From the cell containing the given text, extract its center point as [X, Y] coordinate. 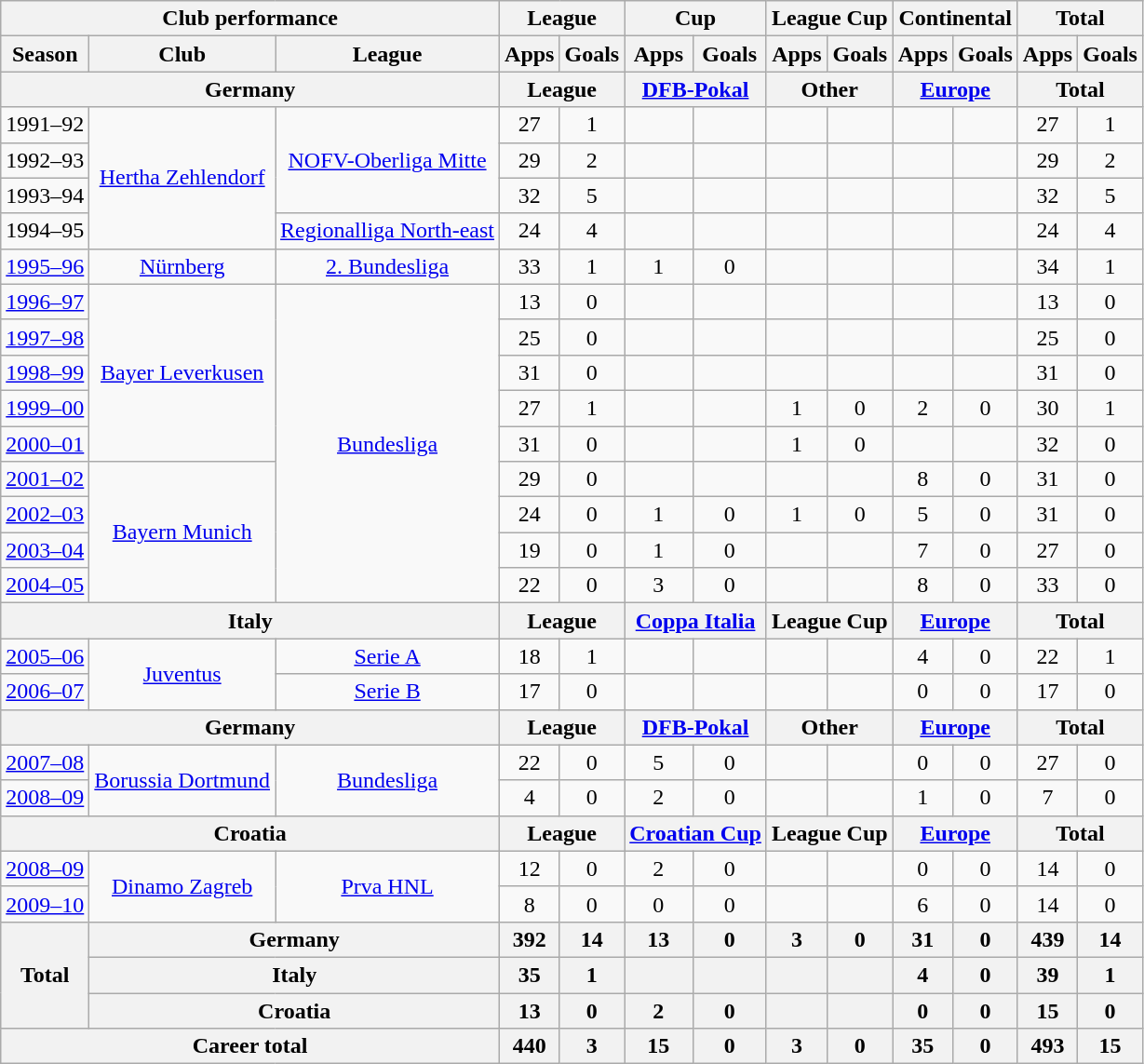
2. Bundesliga [387, 266]
Cup [696, 19]
2005–06 [45, 656]
1992–93 [45, 160]
19 [530, 550]
6 [922, 904]
1999–00 [45, 408]
39 [1047, 975]
Career total [250, 1046]
Bayer Leverkusen [182, 372]
2001–02 [45, 479]
1997–98 [45, 337]
440 [530, 1046]
Prva HNL [387, 886]
Dinamo Zagreb [182, 886]
2002–03 [45, 515]
34 [1047, 266]
Hertha Zehlendorf [182, 178]
439 [1047, 939]
2004–05 [45, 586]
1998–99 [45, 372]
493 [1047, 1046]
1993–94 [45, 195]
Juventus [182, 674]
1991–92 [45, 125]
Croatian Cup [696, 833]
Continental [955, 19]
2003–04 [45, 550]
12 [530, 869]
Borussia Dortmund [182, 780]
1996–97 [45, 302]
1995–96 [45, 266]
Coppa Italia [696, 621]
NOFV-Oberliga Mitte [387, 160]
Serie B [387, 692]
18 [530, 656]
Nürnberg [182, 266]
2000–01 [45, 444]
Regionalliga North-east [387, 231]
Serie A [387, 656]
2006–07 [45, 692]
2007–08 [45, 762]
30 [1047, 408]
Club performance [250, 19]
Season [45, 54]
1994–95 [45, 231]
Bayern Munich [182, 532]
Club [182, 54]
392 [530, 939]
2009–10 [45, 904]
